Detect which cell encompasses the target text, then output its (x, y) center coordinate. 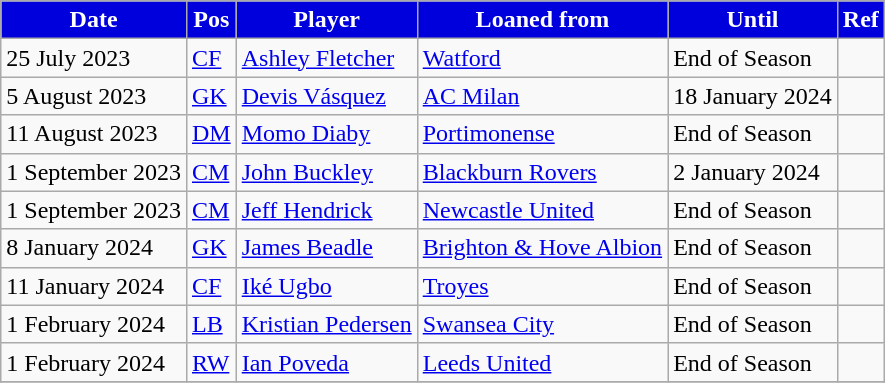
11 August 2023 (94, 134)
RW (211, 362)
AC Milan (542, 96)
Brighton & Hove Albion (542, 248)
LB (211, 324)
Jeff Hendrick (326, 210)
Momo Diaby (326, 134)
Ian Poveda (326, 362)
11 January 2024 (94, 286)
Loaned from (542, 20)
5 August 2023 (94, 96)
James Beadle (326, 248)
25 July 2023 (94, 58)
Troyes (542, 286)
John Buckley (326, 172)
Iké Ugbo (326, 286)
Leeds United (542, 362)
Newcastle United (542, 210)
Watford (542, 58)
2 January 2024 (753, 172)
Swansea City (542, 324)
Blackburn Rovers (542, 172)
Ref (860, 20)
Kristian Pedersen (326, 324)
Player (326, 20)
Pos (211, 20)
Devis Vásquez (326, 96)
18 January 2024 (753, 96)
8 January 2024 (94, 248)
Until (753, 20)
Portimonense (542, 134)
Ashley Fletcher (326, 58)
DM (211, 134)
Date (94, 20)
